Extract the [X, Y] coordinate from the center of the cell holding the provided text.  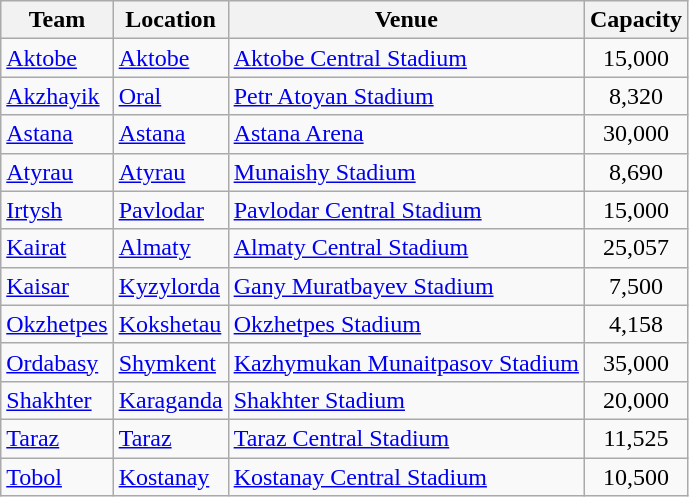
Kostanay Central Stadium [406, 477]
Munaishy Stadium [406, 172]
8,690 [636, 172]
25,057 [636, 248]
Kaisar [57, 286]
Petr Atoyan Stadium [406, 96]
Gany Muratbayev Stadium [406, 286]
Irtysh [57, 210]
11,525 [636, 438]
Venue [406, 20]
Tobol [57, 477]
Akzhayik [57, 96]
Kairat [57, 248]
Aktobe Central Stadium [406, 58]
Okzhetpes Stadium [406, 324]
Almaty [170, 248]
Team [57, 20]
Shakhter [57, 400]
Shakhter Stadium [406, 400]
Kazhymukan Munaitpasov Stadium [406, 362]
Oral [170, 96]
Kostanay [170, 477]
Okzhetpes [57, 324]
Ordabasy [57, 362]
Kokshetau [170, 324]
Pavlodar [170, 210]
8,320 [636, 96]
Capacity [636, 20]
20,000 [636, 400]
Karaganda [170, 400]
Kyzylorda [170, 286]
Location [170, 20]
Shymkent [170, 362]
7,500 [636, 286]
Astana Arena [406, 134]
35,000 [636, 362]
10,500 [636, 477]
Pavlodar Central Stadium [406, 210]
Taraz Central Stadium [406, 438]
Almaty Central Stadium [406, 248]
30,000 [636, 134]
4,158 [636, 324]
